Search for the cell housing the specified text and yield its (X, Y) center coordinate. 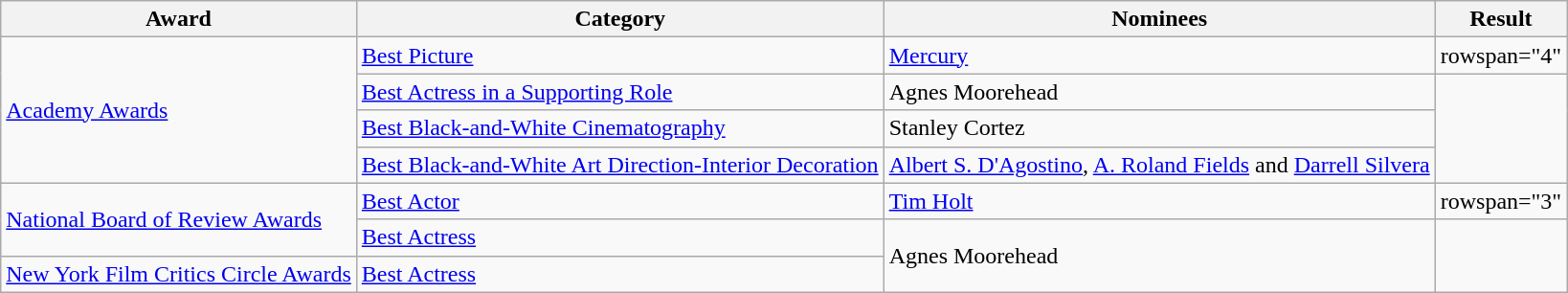
rowspan="4" (1501, 56)
Albert S. D'Agostino, A. Roland Fields and Darrell Silvera (1159, 165)
Tim Holt (1159, 201)
Best Black-and-White Cinematography (620, 128)
New York Film Critics Circle Awards (179, 274)
Academy Awards (179, 110)
Award (179, 19)
Mercury (1159, 56)
Best Actress in a Supporting Role (620, 92)
Stanley Cortez (1159, 128)
National Board of Review Awards (179, 219)
Best Actor (620, 201)
rowspan="3" (1501, 201)
Best Black-and-White Art Direction-Interior Decoration (620, 165)
Nominees (1159, 19)
Category (620, 19)
Result (1501, 19)
Best Picture (620, 56)
